Return the [x, y] coordinate for the center point of the cell that contains the specified text.  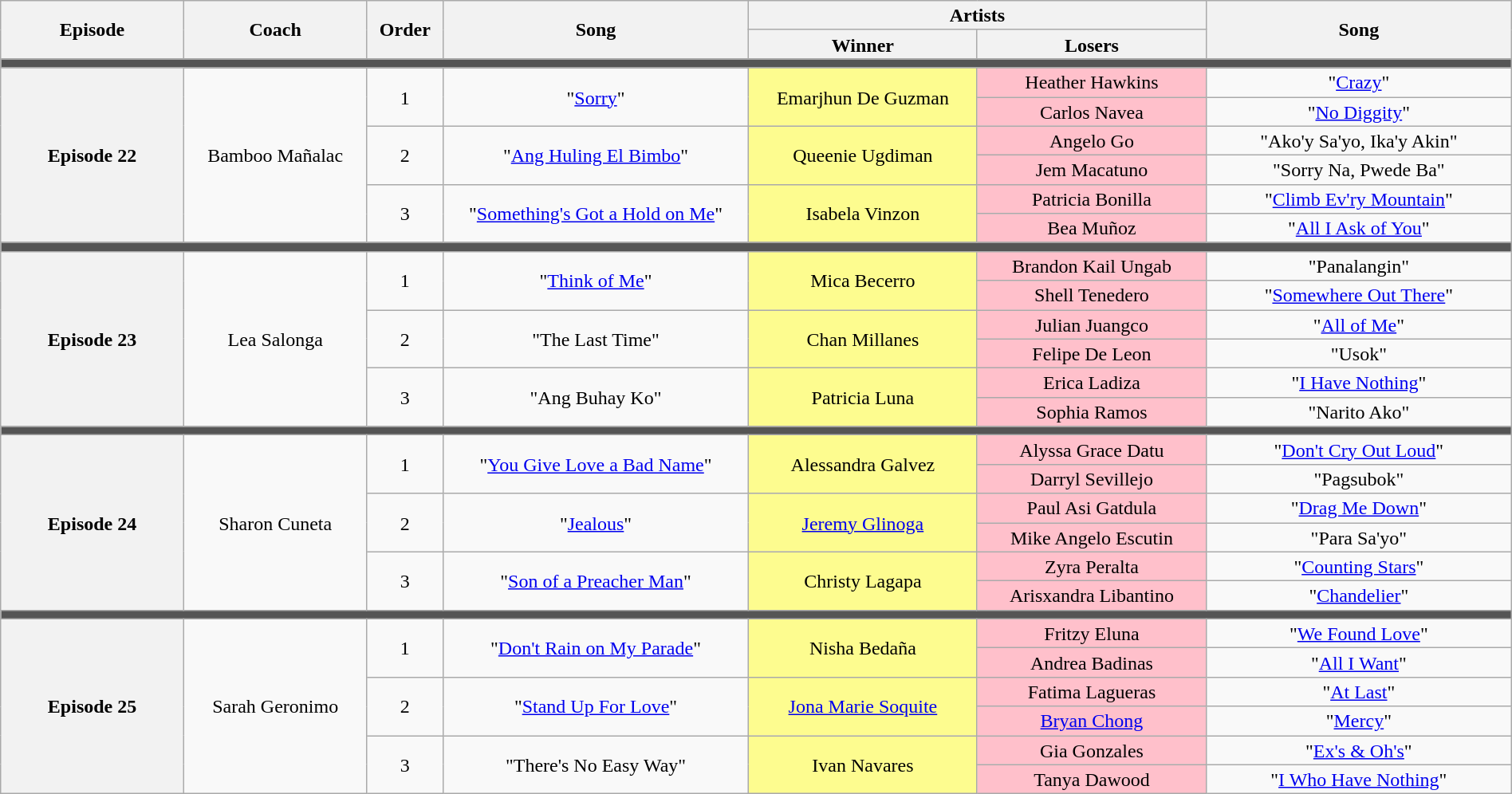
"I Have Nothing" [1359, 383]
Mica Becerro [863, 281]
"Jealous" [597, 523]
Arisxandra Libantino [1091, 596]
"Somewhere Out There" [1359, 295]
"Stand Up For Love" [597, 706]
Patricia Bonilla [1091, 199]
"Don't Cry Out Loud" [1359, 450]
Alyssa Grace Datu [1091, 450]
Patricia Luna [863, 397]
Winner [863, 45]
Christy Lagapa [863, 580]
"All of Me" [1359, 324]
Shell Tenedero [1091, 295]
"Ang Huling El Bimbo" [597, 155]
Heather Hawkins [1091, 83]
Lea Salonga [275, 338]
Sophia Ramos [1091, 411]
"There's No Easy Way" [597, 764]
"Sorry Na, Pwede Ba" [1359, 171]
"At Last" [1359, 692]
"All I Want" [1359, 663]
"All I Ask of You" [1359, 228]
"Don't Rain on My Parade" [597, 647]
Emarjhun De Guzman [863, 97]
Tanya Dawood [1091, 780]
Sarah Geronimo [275, 706]
"Narito Ako" [1359, 411]
Episode 24 [93, 523]
Order [405, 30]
"I Who Have Nothing" [1359, 780]
"Something's Got a Hold on Me" [597, 214]
Isabela Vinzon [863, 214]
Coach [275, 30]
Erica Ladiza [1091, 383]
Bryan Chong [1091, 721]
"Pagsubok" [1359, 478]
Zyra Peralta [1091, 566]
"Crazy" [1359, 83]
"Mercy" [1359, 721]
"Think of Me" [597, 281]
Brandon Kail Ungab [1091, 266]
Mike Angelo Escutin [1091, 537]
Losers [1091, 45]
Chan Millanes [863, 338]
"Panalangin" [1359, 266]
"Ako'y Sa'yo, Ika'y Akin" [1359, 140]
Jem Macatuno [1091, 171]
"Ex's & Oh's" [1359, 749]
Gia Gonzales [1091, 749]
Episode [93, 30]
Fritzy Eluna [1091, 633]
Alessandra Galvez [863, 464]
"Usok" [1359, 354]
Angelo Go [1091, 140]
Episode 25 [93, 706]
Jeremy Glinoga [863, 523]
Bea Muñoz [1091, 228]
Julian Juangco [1091, 324]
"Para Sa'yo" [1359, 537]
Fatima Lagueras [1091, 692]
"You Give Love a Bad Name" [597, 464]
Darryl Sevillejo [1091, 478]
"Drag Me Down" [1359, 509]
Episode 23 [93, 338]
Paul Asi Gatdula [1091, 509]
Andrea Badinas [1091, 663]
"Climb Ev'ry Mountain" [1359, 199]
"The Last Time" [597, 338]
"Son of a Preacher Man" [597, 580]
Carlos Navea [1091, 112]
Episode 22 [93, 155]
Felipe De Leon [1091, 354]
"Sorry" [597, 97]
"Counting Stars" [1359, 566]
Queenie Ugdiman [863, 155]
"We Found Love" [1359, 633]
Nisha Bedaña [863, 647]
Jona Marie Soquite [863, 706]
"Ang Buhay Ko" [597, 397]
Ivan Navares [863, 764]
Artists [977, 16]
Bamboo Mañalac [275, 155]
"Chandelier" [1359, 596]
"No Diggity" [1359, 112]
Sharon Cuneta [275, 523]
